Search for the cell housing the specified text and yield its (X, Y) center coordinate. 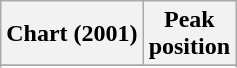
Chart (2001) (72, 34)
Peakposition (189, 34)
